For the text-containing cell, return its midpoint in (x, y) coordinate format. 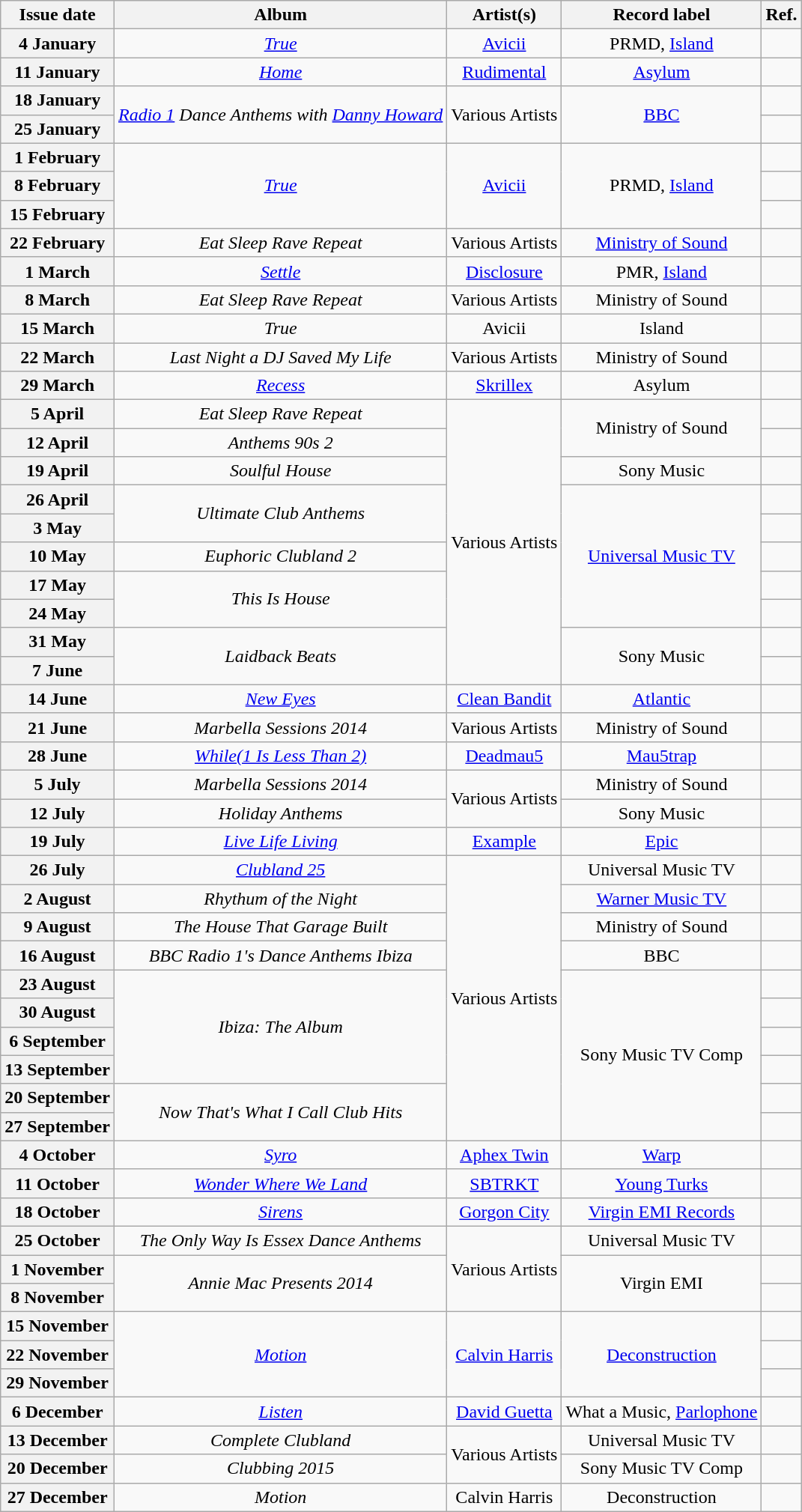
12 July (58, 813)
22 February (58, 243)
11 October (58, 1183)
BBC Radio 1's Dance Anthems Ibiza (280, 956)
Sirens (280, 1212)
Euphoric Clubland 2 (280, 556)
Example (505, 842)
Aphex Twin (505, 1155)
18 January (58, 100)
Warner Music TV (662, 899)
30 August (58, 1012)
27 December (58, 1497)
2 August (58, 899)
Young Turks (662, 1183)
Mau5trap (662, 756)
Atlantic (662, 699)
Now That's What I Call Club Hits (280, 1112)
PMR, Island (662, 271)
David Guetta (505, 1412)
1 March (58, 271)
5 July (58, 784)
4 January (58, 43)
8 March (58, 300)
Anthems 90s 2 (280, 443)
1 February (58, 157)
Complete Clubland (280, 1440)
16 August (58, 956)
31 May (58, 642)
13 December (58, 1440)
Syro (280, 1155)
The House That Garage Built (280, 927)
25 January (58, 129)
Rudimental (505, 72)
Radio 1 Dance Anthems with Danny Howard (280, 115)
29 November (58, 1383)
Gorgon City (505, 1212)
Warp (662, 1155)
Clean Bandit (505, 699)
Disclosure (505, 271)
Soulful House (280, 471)
Live Life Living (280, 842)
22 March (58, 357)
17 May (58, 585)
Wonder Where We Land (280, 1183)
Deadmau5 (505, 756)
SBTRKT (505, 1183)
Island (662, 328)
4 October (58, 1155)
13 September (58, 1069)
14 June (58, 699)
Listen (280, 1412)
28 June (58, 756)
Laidback Beats (280, 656)
26 April (58, 500)
22 November (58, 1355)
20 September (58, 1098)
Clubbing 2015 (280, 1469)
6 December (58, 1412)
Epic (662, 842)
24 May (58, 613)
Ref. (782, 15)
Artist(s) (505, 15)
6 September (58, 1041)
15 November (58, 1326)
29 March (58, 386)
26 July (58, 870)
8 February (58, 186)
10 May (58, 556)
15 March (58, 328)
Record label (662, 15)
15 February (58, 214)
Ultimate Club Anthems (280, 514)
Last Night a DJ Saved My Life (280, 357)
Settle (280, 271)
What a Music, Parlophone (662, 1412)
Recess (280, 386)
25 October (58, 1240)
Album (280, 15)
21 June (58, 727)
19 July (58, 842)
1 November (58, 1269)
Ibiza: The Album (280, 1027)
7 June (58, 670)
Rhythum of the Night (280, 899)
Annie Mac Presents 2014 (280, 1284)
19 April (58, 471)
Skrillex (505, 386)
20 December (58, 1469)
Virgin EMI (662, 1284)
3 May (58, 528)
This Is House (280, 599)
Virgin EMI Records (662, 1212)
9 August (58, 927)
27 September (58, 1126)
New Eyes (280, 699)
18 October (58, 1212)
Clubland 25 (280, 870)
Issue date (58, 15)
11 January (58, 72)
23 August (58, 984)
5 April (58, 414)
While(1 Is Less Than 2) (280, 756)
12 April (58, 443)
The Only Way Is Essex Dance Anthems (280, 1240)
Home (280, 72)
8 November (58, 1298)
Holiday Anthems (280, 813)
